Return (x, y) of the center of cell containing provided text 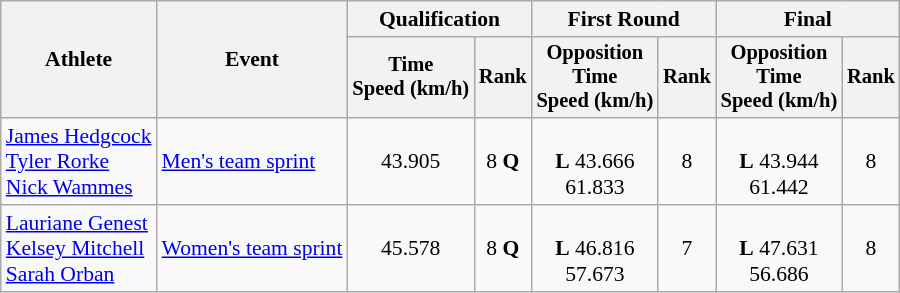
First Round (624, 19)
James HedgcockTyler RorkeNick Wammes (79, 162)
7 (687, 248)
TimeSpeed (km/h) (410, 78)
Men's team sprint (252, 162)
Qualification (439, 19)
L 43.666 61.833 (596, 162)
Women's team sprint (252, 248)
L 43.944 61.442 (780, 162)
L 47.631 56.686 (780, 248)
Event (252, 60)
43.905 (410, 162)
L 46.816 57.673 (596, 248)
Final (808, 19)
Athlete (79, 60)
Lauriane GenestKelsey MitchellSarah Orban (79, 248)
45.578 (410, 248)
